Search for the cell housing the specified text and yield its (X, Y) center coordinate. 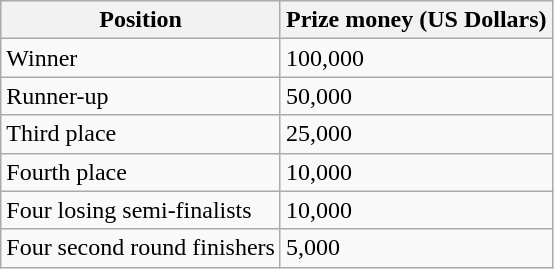
5,000 (416, 248)
Prize money (US Dollars) (416, 20)
Four second round finishers (141, 248)
Position (141, 20)
Third place (141, 134)
100,000 (416, 58)
Fourth place (141, 172)
25,000 (416, 134)
Winner (141, 58)
Runner-up (141, 96)
50,000 (416, 96)
Four losing semi-finalists (141, 210)
